Return [x, y] of the center of cell containing provided text 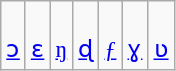
ƒ [110, 36]
ŋ [62, 36]
ɣ [135, 36]
ʋ [161, 36]
ɔ [14, 36]
ɛ [38, 36]
ɖ [86, 36]
